Extract the [X, Y] coordinate from the center of the cell holding the provided text.  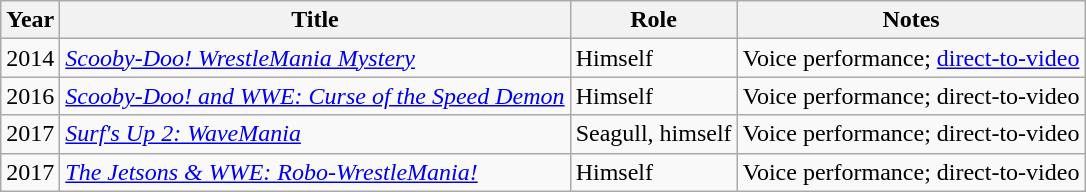
Title [315, 20]
2014 [30, 58]
Year [30, 20]
2016 [30, 96]
Surf's Up 2: WaveMania [315, 134]
Seagull, himself [654, 134]
Scooby-Doo! WrestleMania Mystery [315, 58]
The Jetsons & WWE: Robo-WrestleMania! [315, 172]
Scooby-Doo! and WWE: Curse of the Speed Demon [315, 96]
Notes [911, 20]
Role [654, 20]
